Output the (X, Y) coordinate of the center of the cell containing the given text.  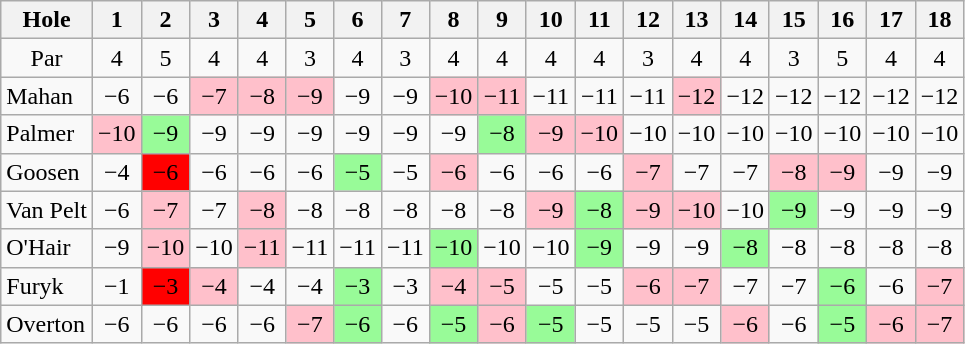
11 (600, 20)
18 (940, 20)
Palmer (47, 134)
O'Hair (47, 248)
Mahan (47, 96)
Van Pelt (47, 210)
12 (648, 20)
15 (794, 20)
2 (166, 20)
Par (47, 58)
14 (746, 20)
Hole (47, 20)
Overton (47, 324)
1 (116, 20)
13 (696, 20)
Goosen (47, 172)
8 (454, 20)
6 (358, 20)
Furyk (47, 286)
−1 (116, 286)
9 (502, 20)
16 (842, 20)
7 (405, 20)
17 (892, 20)
10 (550, 20)
